Extract the (x, y) coordinate from the center of the cell holding the provided text.  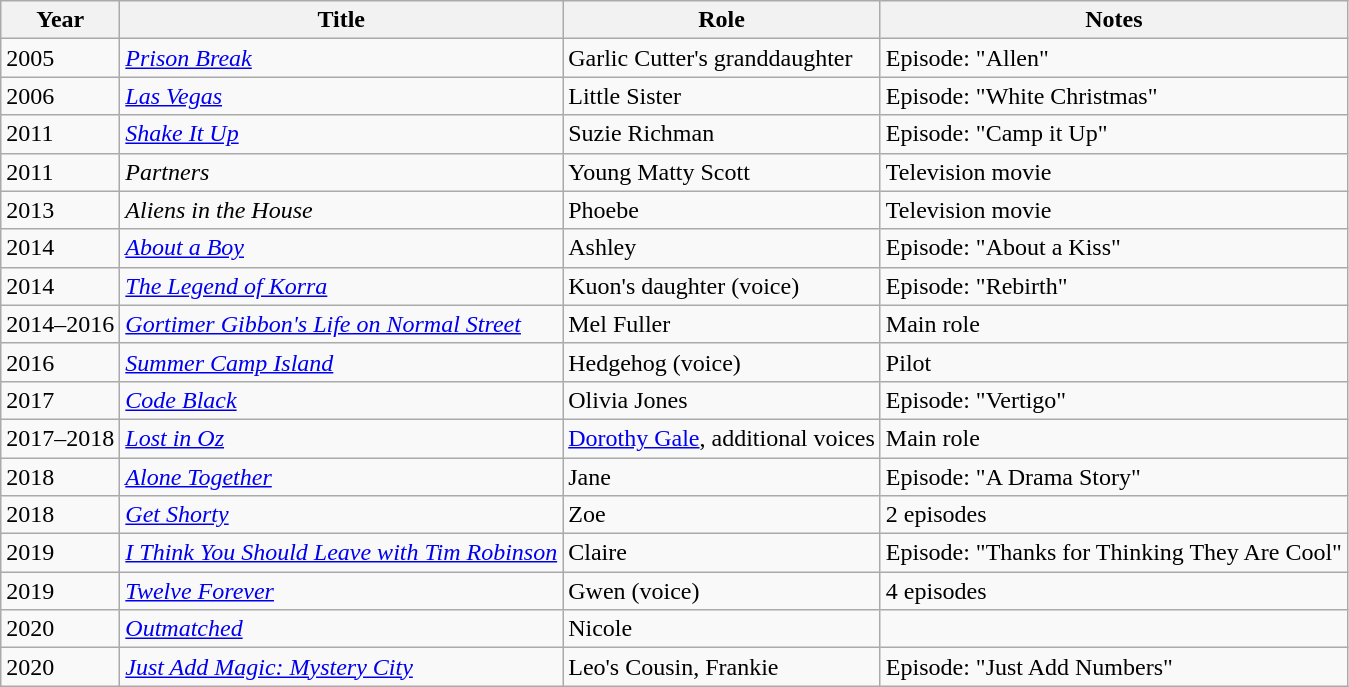
Hedgehog (voice) (722, 362)
Phoebe (722, 210)
Year (60, 20)
Zoe (722, 515)
2016 (60, 362)
Episode: "Camp it Up" (1114, 134)
Las Vegas (342, 96)
2013 (60, 210)
Nicole (722, 629)
Lost in Oz (342, 438)
4 episodes (1114, 591)
Episode: "Rebirth" (1114, 286)
The Legend of Korra (342, 286)
Garlic Cutter's granddaughter (722, 58)
Little Sister (722, 96)
Just Add Magic: Mystery City (342, 667)
Jane (722, 477)
Prison Break (342, 58)
Episode: "A Drama Story" (1114, 477)
Code Black (342, 400)
2017 (60, 400)
Summer Camp Island (342, 362)
Get Shorty (342, 515)
Episode: "Just Add Numbers" (1114, 667)
Partners (342, 172)
2006 (60, 96)
Mel Fuller (722, 324)
Outmatched (342, 629)
Twelve Forever (342, 591)
About a Boy (342, 248)
Ashley (722, 248)
Olivia Jones (722, 400)
Young Matty Scott (722, 172)
Dorothy Gale, additional voices (722, 438)
2005 (60, 58)
Episode: "Allen" (1114, 58)
2017–2018 (60, 438)
Episode: "White Christmas" (1114, 96)
Leo's Cousin, Frankie (722, 667)
Role (722, 20)
Shake It Up (342, 134)
Pilot (1114, 362)
Notes (1114, 20)
Claire (722, 553)
Episode: "About a Kiss" (1114, 248)
Kuon's daughter (voice) (722, 286)
2014–2016 (60, 324)
Episode: "Vertigo" (1114, 400)
Episode: "Thanks for Thinking They Are Cool" (1114, 553)
I Think You Should Leave with Tim Robinson (342, 553)
Title (342, 20)
Gwen (voice) (722, 591)
Aliens in the House (342, 210)
2 episodes (1114, 515)
Gortimer Gibbon's Life on Normal Street (342, 324)
Suzie Richman (722, 134)
Alone Together (342, 477)
